For the text-containing cell, return its midpoint in [X, Y] coordinate format. 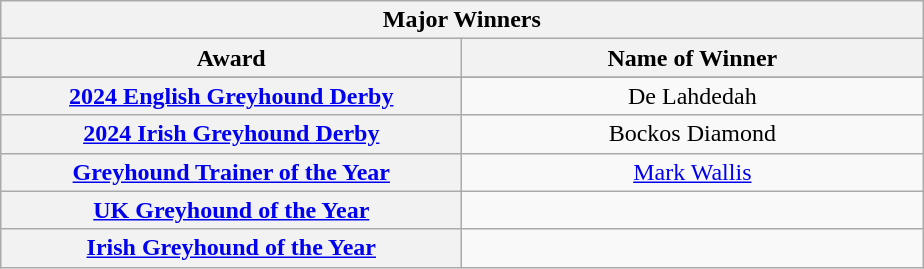
Irish Greyhound of the Year [232, 248]
Name of Winner [692, 58]
2024 Irish Greyhound Derby [232, 134]
Mark Wallis [692, 172]
2024 English Greyhound Derby [232, 96]
Major Winners [462, 20]
Greyhound Trainer of the Year [232, 172]
De Lahdedah [692, 96]
Award [232, 58]
Bockos Diamond [692, 134]
UK Greyhound of the Year [232, 210]
